Return (X, Y) of the center of cell containing provided text 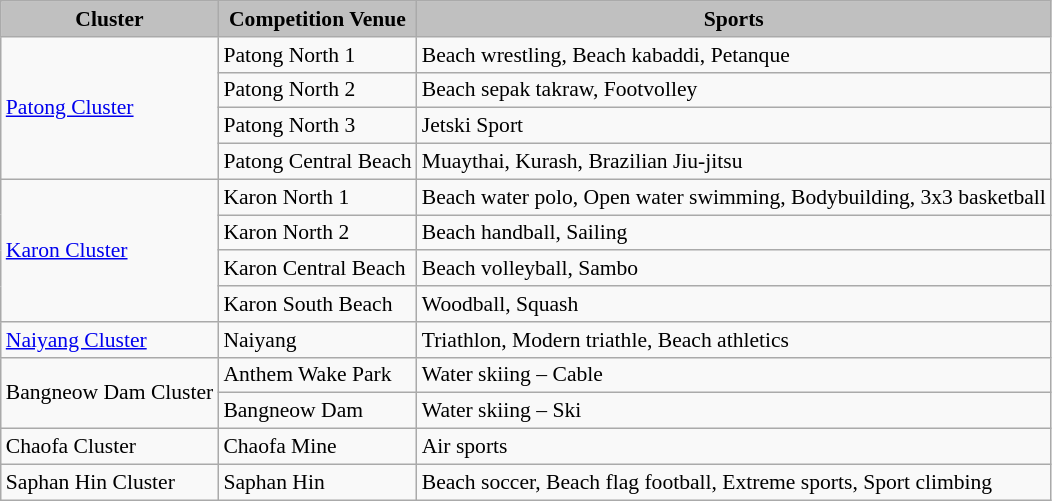
Karon North 1 (317, 197)
Chaofa Mine (317, 447)
Patong Cluster (110, 108)
Karon Cluster (110, 250)
Saphan Hin (317, 482)
Competition Venue (317, 19)
Beach soccer, Beach flag football, Extreme sports, Sport climbing (734, 482)
Triathlon, Modern triathle, Beach athletics (734, 340)
Anthem Wake Park (317, 375)
Cluster (110, 19)
Saphan Hin Cluster (110, 482)
Naiyang Cluster (110, 340)
Beach water polo, Open water swimming, Bodybuilding, 3x3 basketball (734, 197)
Air sports (734, 447)
Patong North 3 (317, 126)
Beach sepak takraw, Footvolley (734, 90)
Water skiing – Cable (734, 375)
Patong North 1 (317, 55)
Karon North 2 (317, 233)
Water skiing – Ski (734, 411)
Woodball, Squash (734, 304)
Sports (734, 19)
Karon Central Beach (317, 269)
Bangneow Dam (317, 411)
Patong North 2 (317, 90)
Beach handball, Sailing (734, 233)
Jetski Sport (734, 126)
Naiyang (317, 340)
Bangneow Dam Cluster (110, 392)
Patong Central Beach (317, 162)
Karon South Beach (317, 304)
Muaythai, Kurash, Brazilian Jiu-jitsu (734, 162)
Beach wrestling, Beach kabaddi, Petanque (734, 55)
Chaofa Cluster (110, 447)
Beach volleyball, Sambo (734, 269)
